Search for the cell housing the specified text and yield its (x, y) center coordinate. 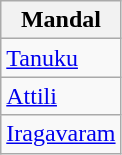
Mandal (61, 20)
Iragavaram (61, 134)
Attili (61, 96)
Tanuku (61, 58)
